For the text-containing cell, return its midpoint in (x, y) coordinate format. 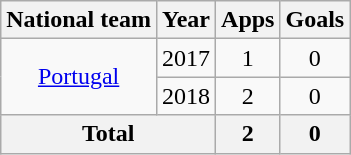
Year (186, 20)
Portugal (79, 77)
1 (248, 58)
2018 (186, 96)
Total (108, 134)
National team (79, 20)
Apps (248, 20)
Goals (315, 20)
2017 (186, 58)
